Pinpoint the cell where the given text exists, returning its [X, Y] midpoint coordinate. 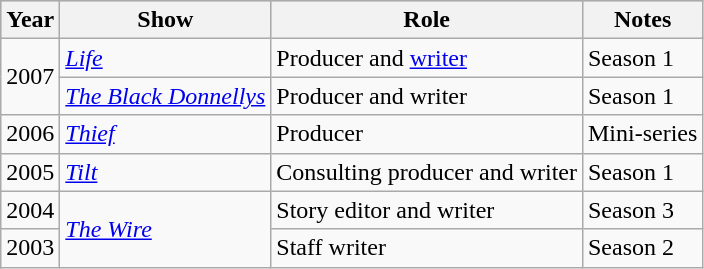
2006 [30, 134]
Story editor and writer [427, 210]
Role [427, 20]
Consulting producer and writer [427, 172]
Thief [166, 134]
2003 [30, 248]
2005 [30, 172]
Life [166, 58]
Season 3 [642, 210]
The Wire [166, 229]
Notes [642, 20]
2004 [30, 210]
2007 [30, 77]
Show [166, 20]
Mini-series [642, 134]
Tilt [166, 172]
Producer [427, 134]
Year [30, 20]
The Black Donnellys [166, 96]
Season 2 [642, 248]
Staff writer [427, 248]
